Provide the [X, Y] coordinate of the cell's center where the given text is located.  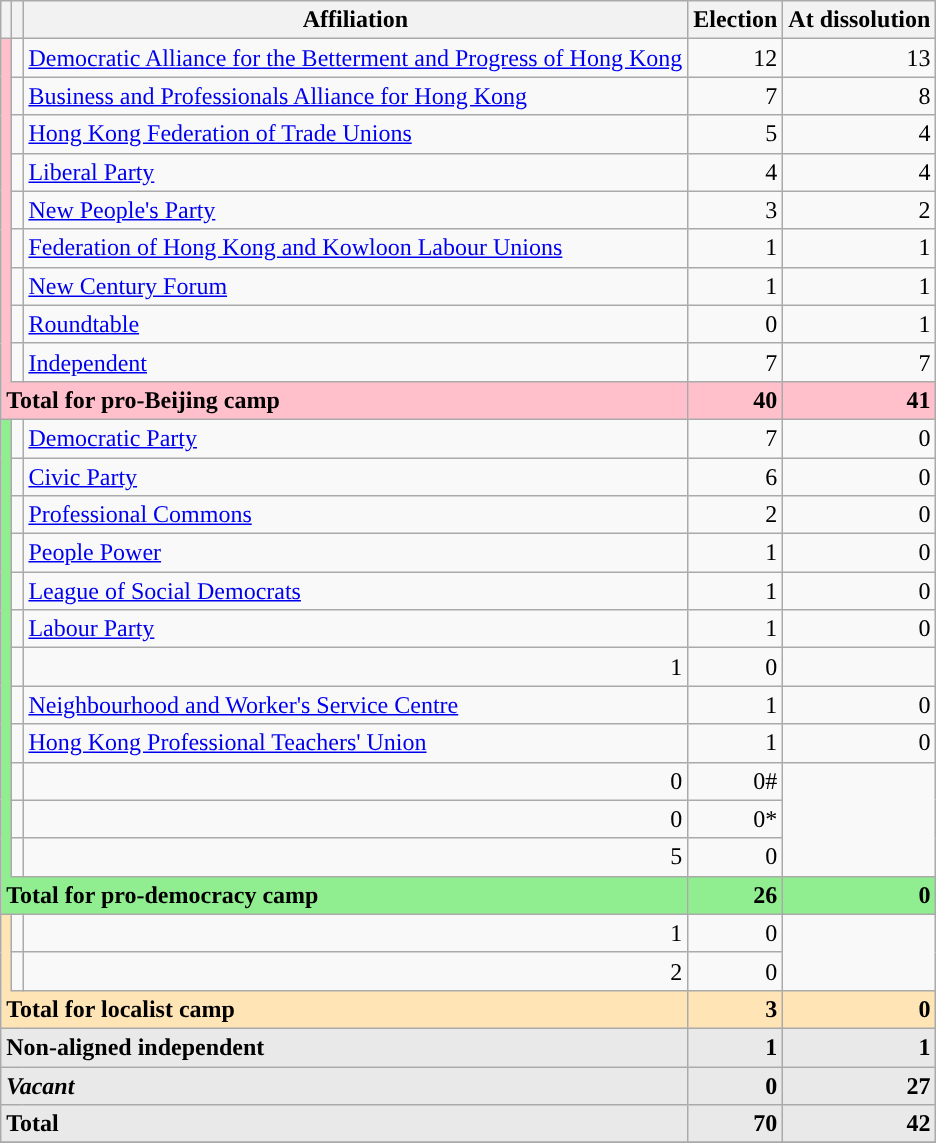
12 [736, 58]
0* [736, 819]
Total [344, 1124]
Total for pro-Beijing camp [344, 400]
At dissolution [860, 20]
41 [860, 400]
Total for pro-democracy camp [344, 895]
Democratic Alliance for the Betterment and Progress of Hong Kong [356, 58]
Vacant [344, 1085]
People Power [356, 553]
New Century Forum [356, 286]
League of Social Democrats [356, 591]
Business and Professionals Alliance for Hong Kong [356, 96]
Hong Kong Professional Teachers' Union [356, 743]
Federation of Hong Kong and Kowloon Labour Unions [356, 248]
Total for localist camp [344, 1009]
40 [736, 400]
70 [736, 1124]
Roundtable [356, 324]
Liberal Party [356, 172]
Independent [356, 362]
Democratic Party [356, 438]
0# [736, 781]
27 [860, 1085]
Election [736, 20]
Civic Party [356, 477]
6 [736, 477]
42 [860, 1124]
New People's Party [356, 210]
Affiliation [356, 20]
Professional Commons [356, 515]
26 [736, 895]
Non-aligned independent [344, 1047]
Labour Party [356, 629]
13 [860, 58]
Neighbourhood and Worker's Service Centre [356, 705]
8 [860, 96]
Hong Kong Federation of Trade Unions [356, 134]
